From the cell containing the given text, extract its center point as (x, y) coordinate. 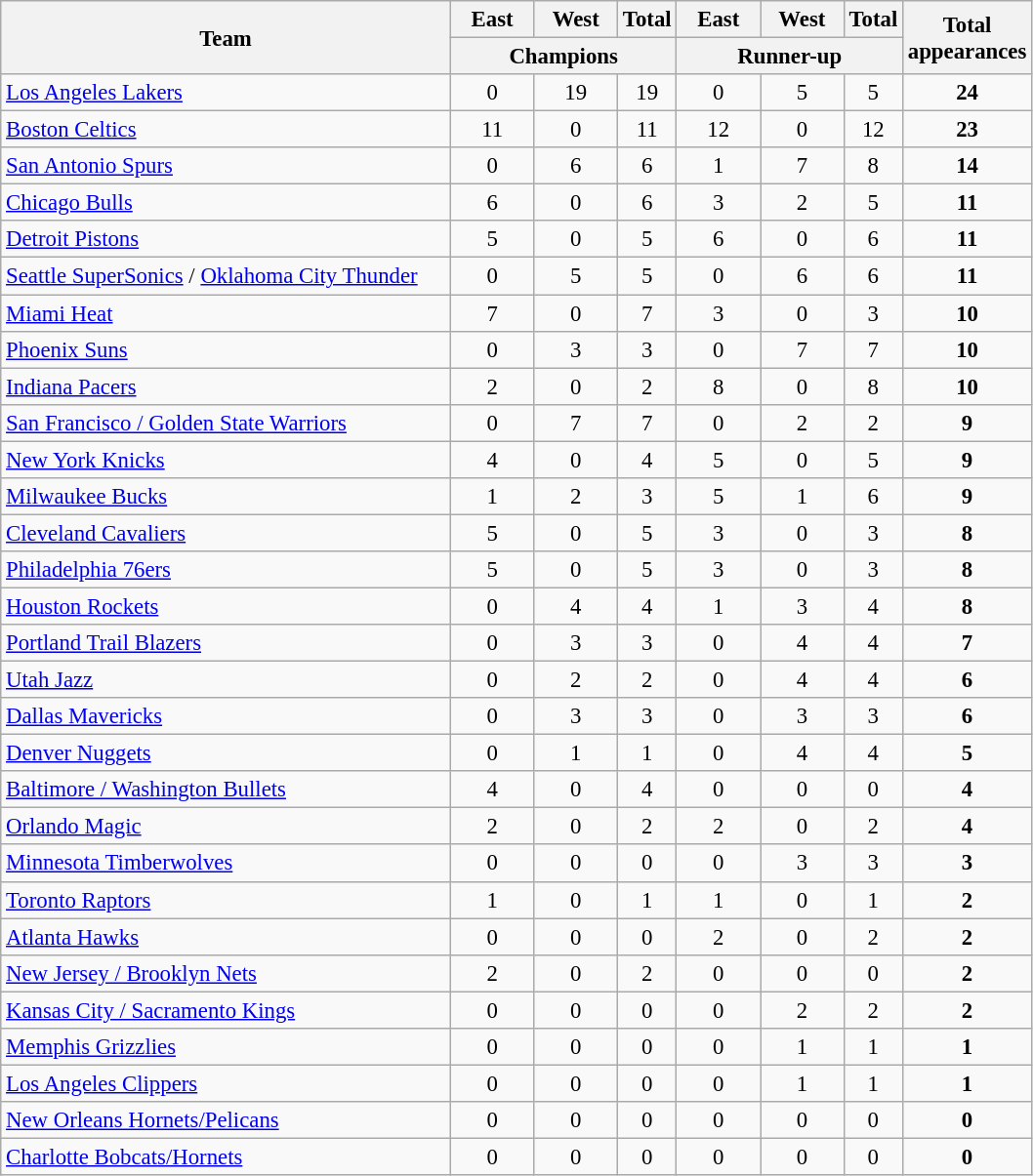
Orlando Magic (227, 827)
Team (227, 37)
Totalappearances (968, 37)
New Orleans Hornets/Pelicans (227, 1120)
Cleveland Cavaliers (227, 533)
Chicago Bulls (227, 203)
Denver Nuggets (227, 753)
Dallas Mavericks (227, 716)
Los Angeles Clippers (227, 1083)
Detroit Pistons (227, 239)
Runner-up (790, 57)
Phoenix Suns (227, 349)
Baltimore / Washington Bullets (227, 790)
Kansas City / Sacramento Kings (227, 1010)
Los Angeles Lakers (227, 93)
Seattle SuperSonics / Oklahoma City Thunder (227, 276)
Portland Trail Blazers (227, 643)
Champions (563, 57)
Houston Rockets (227, 606)
San Francisco / Golden State Warriors (227, 423)
Milwaukee Bucks (227, 497)
Philadelphia 76ers (227, 570)
New York Knicks (227, 460)
Indiana Pacers (227, 386)
Utah Jazz (227, 680)
Minnesota Timberwolves (227, 864)
Miami Heat (227, 313)
San Antonio Spurs (227, 166)
Memphis Grizzlies (227, 1047)
24 (968, 93)
23 (968, 130)
Toronto Raptors (227, 900)
New Jersey / Brooklyn Nets (227, 973)
14 (968, 166)
Boston Celtics (227, 130)
Charlotte Bobcats/Hornets (227, 1156)
Atlanta Hawks (227, 937)
